Identify which cell holds the provided text, then report its (X, Y) central coordinate. 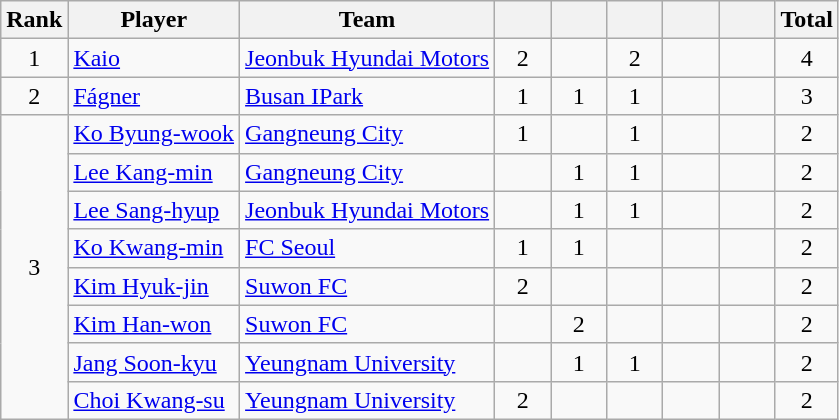
4 (807, 58)
Choi Kwang-su (154, 400)
Lee Kang-min (154, 172)
Ko Kwang-min (154, 248)
Kim Hyuk-jin (154, 286)
Total (807, 20)
Player (154, 20)
Kim Han-won (154, 324)
Lee Sang-hyup (154, 210)
Kaio (154, 58)
Busan IPark (368, 96)
FC Seoul (368, 248)
Team (368, 20)
Fágner (154, 96)
Jang Soon-kyu (154, 362)
Ko Byung-wook (154, 134)
Rank (34, 20)
